Return (x, y) of the center of cell containing provided text 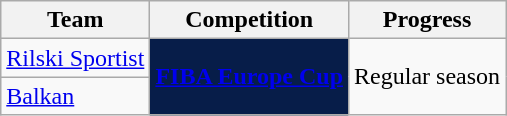
Regular season (428, 77)
FIBA Europe Cup (250, 77)
Team (76, 20)
Competition (250, 20)
Rilski Sportist (76, 58)
Balkan (76, 96)
Progress (428, 20)
